For the text-containing cell, return its midpoint in (X, Y) coordinate format. 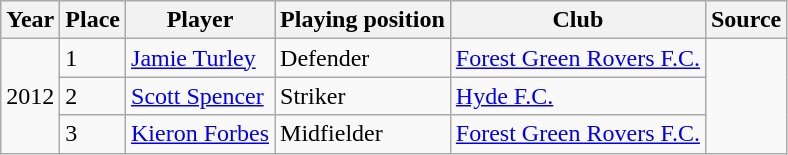
Midfielder (363, 134)
Defender (363, 58)
Place (93, 20)
Kieron Forbes (200, 134)
1 (93, 58)
Playing position (363, 20)
Striker (363, 96)
3 (93, 134)
Scott Spencer (200, 96)
Club (578, 20)
Hyde F.C. (578, 96)
Year (30, 20)
2 (93, 96)
Source (746, 20)
Player (200, 20)
Jamie Turley (200, 58)
2012 (30, 96)
